From the cell containing the given text, extract its center point as (X, Y) coordinate. 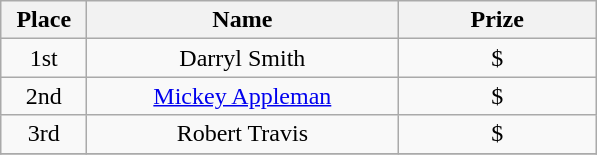
Place (44, 20)
Prize (498, 20)
2nd (44, 96)
Mickey Appleman (242, 96)
3rd (44, 134)
Robert Travis (242, 134)
Name (242, 20)
Darryl Smith (242, 58)
1st (44, 58)
